Locate the cell with the specified text and output its (X, Y) center coordinate. 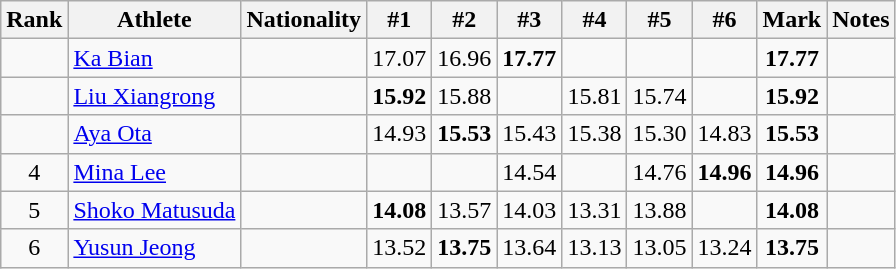
Mark (792, 20)
#6 (724, 20)
13.05 (660, 248)
5 (34, 210)
Yusun Jeong (154, 248)
13.88 (660, 210)
#5 (660, 20)
13.24 (724, 248)
#1 (400, 20)
Nationality (304, 20)
13.57 (464, 210)
6 (34, 248)
13.64 (530, 248)
15.43 (530, 134)
15.38 (594, 134)
14.76 (660, 172)
14.54 (530, 172)
13.52 (400, 248)
15.88 (464, 96)
15.74 (660, 96)
Liu Xiangrong (154, 96)
#2 (464, 20)
13.31 (594, 210)
15.81 (594, 96)
#4 (594, 20)
17.07 (400, 58)
4 (34, 172)
#3 (530, 20)
Aya Ota (154, 134)
13.13 (594, 248)
15.30 (660, 134)
Rank (34, 20)
14.83 (724, 134)
Mina Lee (154, 172)
14.93 (400, 134)
16.96 (464, 58)
14.03 (530, 210)
Notes (861, 20)
Athlete (154, 20)
Shoko Matusuda (154, 210)
Ka Bian (154, 58)
